Output the [x, y] coordinate of the center of the cell containing the given text.  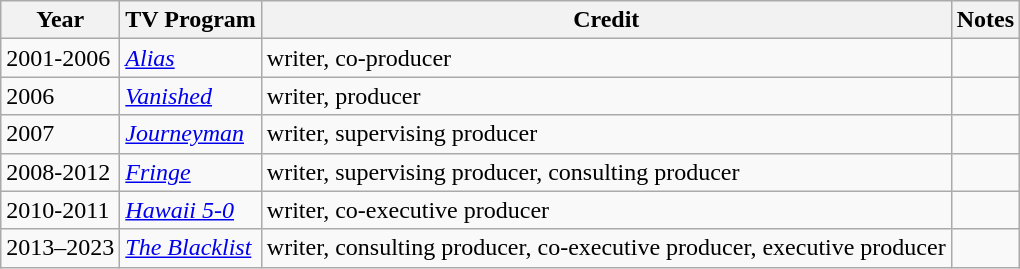
writer, supervising producer [606, 134]
2007 [60, 134]
2001-2006 [60, 58]
Journeyman [190, 134]
Year [60, 20]
2013–2023 [60, 248]
Notes [985, 20]
Fringe [190, 172]
Vanished [190, 96]
2006 [60, 96]
The Blacklist [190, 248]
writer, supervising producer, consulting producer [606, 172]
Alias [190, 58]
writer, co-executive producer [606, 210]
TV Program [190, 20]
writer, co-producer [606, 58]
Credit [606, 20]
writer, producer [606, 96]
2008-2012 [60, 172]
writer, consulting producer, co-executive producer, executive producer [606, 248]
Hawaii 5-0 [190, 210]
2010-2011 [60, 210]
